Provide the [x, y] coordinate of the cell's center where the given text is located.  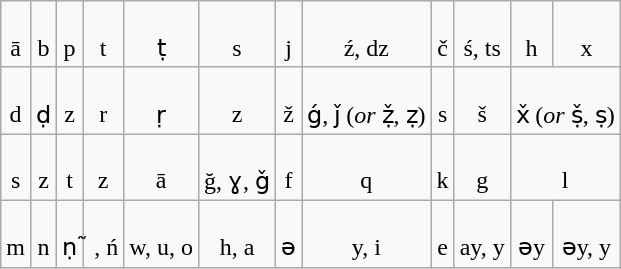
m [16, 234]
h, a [238, 234]
š [482, 100]
ṭ [162, 34]
ṇ [70, 234]
h [531, 34]
n [43, 234]
g [482, 168]
p [70, 34]
b [43, 34]
k [442, 168]
ḍ [43, 100]
ğ, ɣ, ǧ [238, 168]
q [366, 168]
ž [289, 100]
l [565, 168]
č [442, 34]
y, i [366, 234]
ə [289, 234]
əy [531, 234]
j [289, 34]
əy, y [586, 234]
e [442, 234]
r [104, 100]
ź, dz [366, 34]
̃ , ń [104, 234]
ǵ, ǰ (or ẓ̌, ẓ) [366, 100]
d [16, 100]
x [586, 34]
f [289, 168]
ay, y [482, 234]
x̌ (or ṣ̌, ṣ) [565, 100]
ś, ts [482, 34]
w, u, o [162, 234]
ṛ [162, 100]
